For the text-containing cell, return its midpoint in [X, Y] coordinate format. 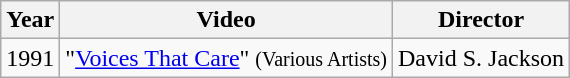
Year [30, 20]
David S. Jackson [482, 58]
1991 [30, 58]
"Voices That Care" (Various Artists) [226, 58]
Director [482, 20]
Video [226, 20]
